Return [x, y] of the center of cell containing provided text 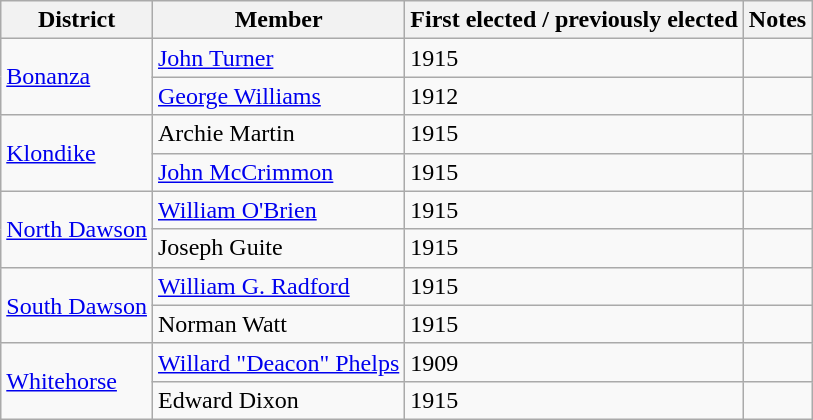
Norman Watt [278, 324]
Member [278, 20]
Whitehorse [77, 381]
Edward Dixon [278, 400]
1912 [574, 96]
Klondike [77, 153]
Notes [777, 20]
1909 [574, 362]
North Dawson [77, 229]
John Turner [278, 58]
William G. Radford [278, 286]
John McCrimmon [278, 172]
Archie Martin [278, 134]
Joseph Guite [278, 248]
William O'Brien [278, 210]
First elected / previously elected [574, 20]
District [77, 20]
Bonanza [77, 77]
George Williams [278, 96]
Willard "Deacon" Phelps [278, 362]
South Dawson [77, 305]
